From the cell containing the given text, extract its center point as (x, y) coordinate. 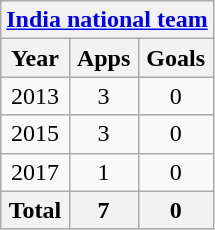
1 (104, 172)
Apps (104, 58)
2017 (35, 172)
Total (35, 210)
India national team (107, 20)
2013 (35, 96)
7 (104, 210)
Year (35, 58)
Goals (176, 58)
2015 (35, 134)
